Search for the cell housing the specified text and yield its (X, Y) center coordinate. 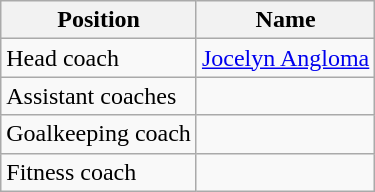
Name (285, 20)
Position (99, 20)
Jocelyn Angloma (285, 58)
Goalkeeping coach (99, 134)
Assistant coaches (99, 96)
Head coach (99, 58)
Fitness coach (99, 172)
